Return the (x, y) coordinate for the center point of the cell that contains the specified text.  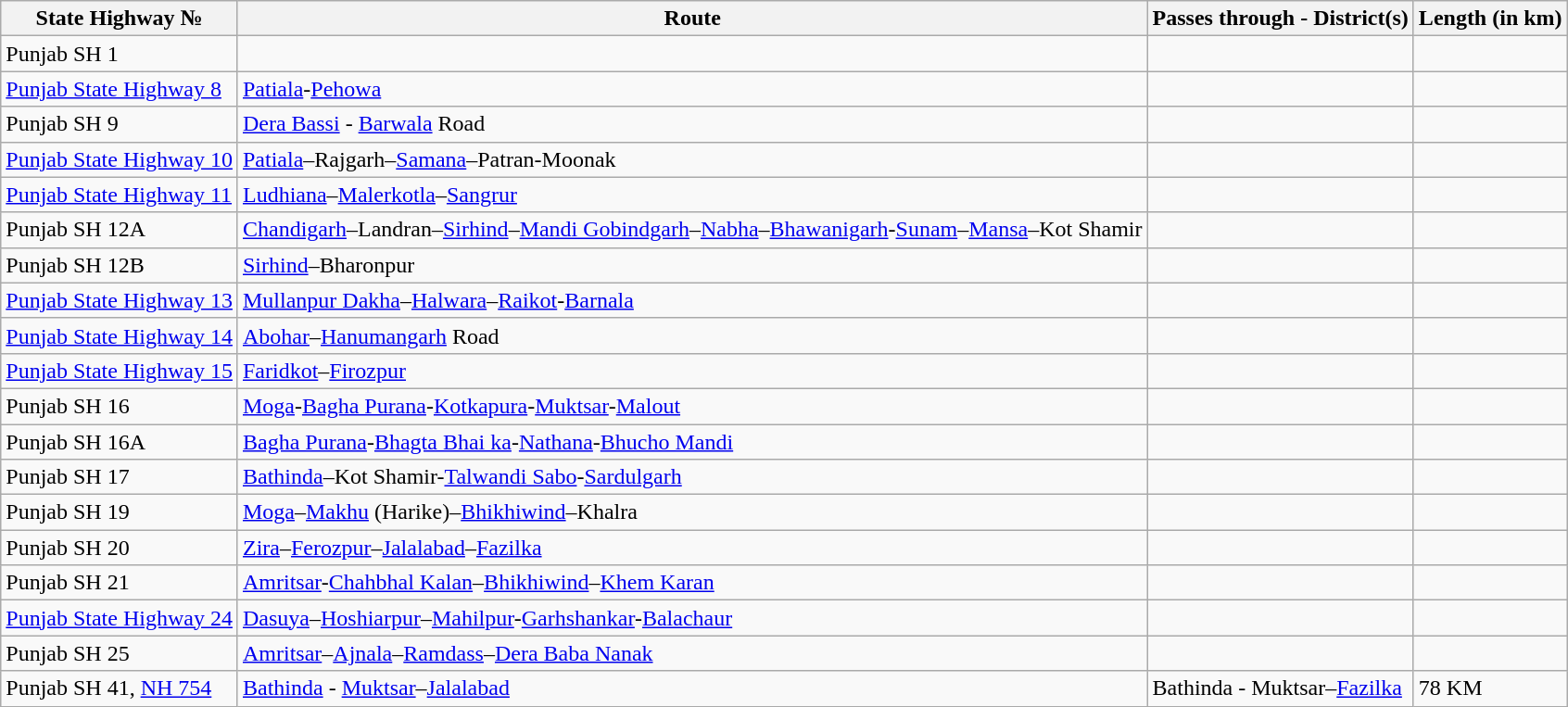
Patiala-Pehowa (692, 89)
Punjab SH 25 (120, 653)
Bagha Purana-Bhagta Bhai ka-Nathana-Bhucho Mandi (692, 442)
Moga–Makhu (Harike)–Bhikhiwind–Khalra (692, 512)
Punjab State Highway 8 (120, 89)
Abohar–Hanumangarh Road (692, 335)
Mullanpur Dakha–Halwara–Raikot-Barnala (692, 300)
Punjab State Highway 15 (120, 371)
Dera Bassi - Barwala Road (692, 124)
Amritsar-Chahbhal Kalan–Bhikhiwind–Khem Karan (692, 583)
Amritsar–Ajnala–Ramdass–Dera Baba Nanak (692, 653)
Punjab SH 21 (120, 583)
Punjab State Highway 24 (120, 618)
Passes through - District(s) (1281, 19)
Length (in km) (1490, 19)
Bathinda - Muktsar–Jalalabad (692, 688)
Punjab SH 12A (120, 230)
Ludhiana–Malerkotla–Sangrur (692, 195)
Zira–Ferozpur–Jalalabad–Fazilka (692, 548)
Punjab SH 1 (120, 54)
Punjab SH 19 (120, 512)
Punjab State Highway 14 (120, 335)
Punjab SH 9 (120, 124)
Bathinda–Kot Shamir-Talwandi Sabo-Sardulgarh (692, 477)
Punjab SH 12B (120, 265)
Punjab SH 41, NH 754 (120, 688)
Dasuya–Hoshiarpur–Mahilpur-Garhshankar-Balachaur (692, 618)
Punjab State Highway 10 (120, 159)
Bathinda - Muktsar–Fazilka (1281, 688)
Sirhind–Bharonpur (692, 265)
Chandigarh–Landran–Sirhind–Mandi Gobindgarh–Nabha–Bhawanigarh-Sunam–Mansa–Kot Shamir (692, 230)
Punjab State Highway 13 (120, 300)
Punjab State Highway 11 (120, 195)
Punjab SH 16A (120, 442)
Faridkot–Firozpur (692, 371)
Route (692, 19)
Punjab SH 17 (120, 477)
Patiala–Rajgarh–Samana–Patran-Moonak (692, 159)
State Highway № (120, 19)
Punjab SH 20 (120, 548)
78 KM (1490, 688)
Moga-Bagha Purana-Kotkapura-Muktsar-Malout (692, 406)
Punjab SH 16 (120, 406)
